Find where the given text appears and provide that cell's center as (X, Y) coordinate. 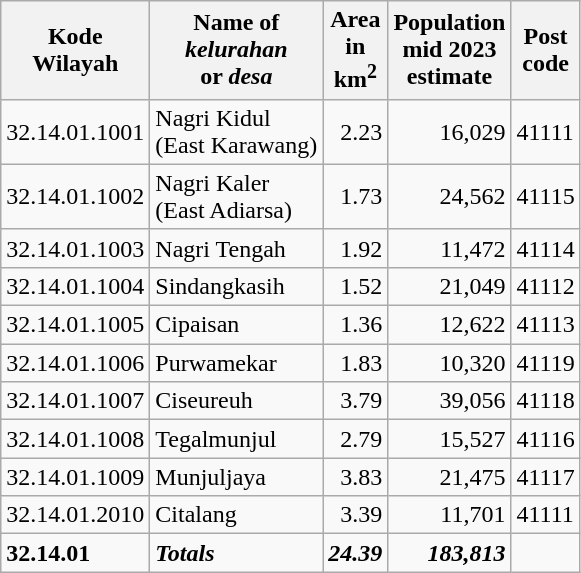
Munjuljaya (236, 477)
39,056 (450, 401)
41113 (546, 325)
16,029 (450, 132)
41114 (546, 248)
21,475 (450, 477)
32.14.01.1005 (76, 325)
Nagri Kidul (East Karawang) (236, 132)
21,049 (450, 286)
15,527 (450, 439)
Totals (236, 553)
32.14.01.1007 (76, 401)
41119 (546, 363)
41118 (546, 401)
3.39 (356, 515)
3.83 (356, 477)
32.14.01.1008 (76, 439)
Cipaisan (236, 325)
1.52 (356, 286)
Purwamekar (236, 363)
1.36 (356, 325)
24.39 (356, 553)
Kode Wilayah (76, 50)
Area in km2 (356, 50)
2.23 (356, 132)
32.14.01 (76, 553)
Name of kelurahan or desa (236, 50)
11,472 (450, 248)
32.14.01.1003 (76, 248)
32.14.01.1009 (76, 477)
2.79 (356, 439)
32.14.01.1002 (76, 196)
41116 (546, 439)
32.14.01.1001 (76, 132)
24,562 (450, 196)
1.92 (356, 248)
1.83 (356, 363)
32.14.01.2010 (76, 515)
10,320 (450, 363)
32.14.01.1006 (76, 363)
3.79 (356, 401)
Sindangkasih (236, 286)
Tegalmunjul (236, 439)
Citalang (236, 515)
12,622 (450, 325)
Ciseureuh (236, 401)
41115 (546, 196)
Populationmid 2023estimate (450, 50)
32.14.01.1004 (76, 286)
183,813 (450, 553)
Nagri Tengah (236, 248)
Postcode (546, 50)
Nagri Kaler (East Adiarsa) (236, 196)
11,701 (450, 515)
1.73 (356, 196)
41112 (546, 286)
41117 (546, 477)
